Search for the cell housing the specified text and yield its [X, Y] center coordinate. 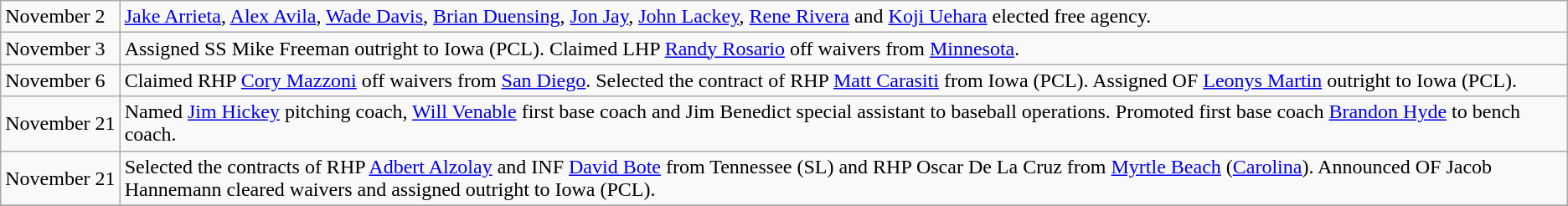
Jake Arrieta, Alex Avila, Wade Davis, Brian Duensing, Jon Jay, John Lackey, Rene Rivera and Koji Uehara elected free agency. [843, 17]
Assigned SS Mike Freeman outright to Iowa (PCL). Claimed LHP Randy Rosario off waivers from Minnesota. [843, 49]
November 2 [60, 17]
November 6 [60, 80]
November 3 [60, 49]
